Locate the cell with the specified text and output its [X, Y] center coordinate. 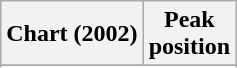
Chart (2002) [72, 34]
Peakposition [189, 34]
